Scan for the cell matching the given text and deliver its [X, Y] coordinate at center. 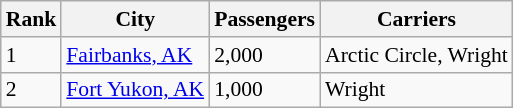
Fort Yukon, AK [135, 90]
1,000 [264, 90]
1 [32, 55]
Rank [32, 19]
Wright [416, 90]
2,000 [264, 55]
Carriers [416, 19]
2 [32, 90]
Fairbanks, AK [135, 55]
Arctic Circle, Wright [416, 55]
City [135, 19]
Passengers [264, 19]
